Output the (X, Y) coordinate of the center of the cell containing the given text.  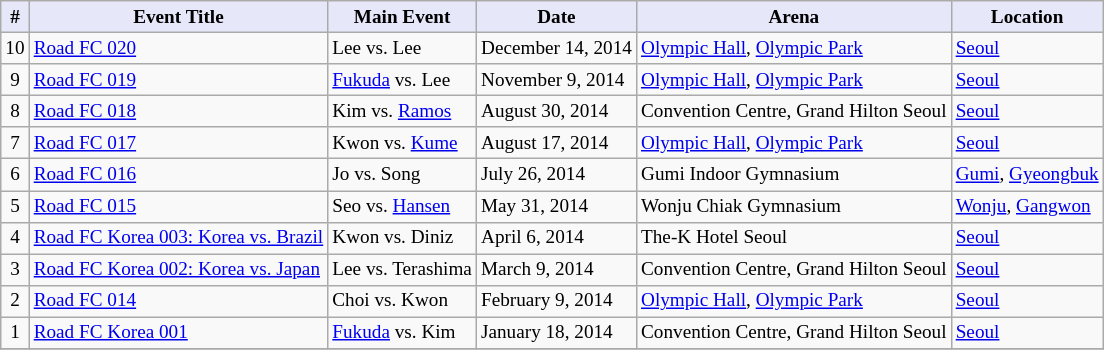
# (15, 17)
1 (15, 333)
Gumi Indoor Gymnasium (794, 175)
Event Title (178, 17)
Kwon vs. Diniz (402, 238)
Road FC Korea 001 (178, 333)
Lee vs. Terashima (402, 270)
July 26, 2014 (556, 175)
Road FC Korea 003: Korea vs. Brazil (178, 238)
Seo vs. Hansen (402, 206)
8 (15, 111)
Road FC 018 (178, 111)
The-K Hotel Seoul (794, 238)
Road FC 014 (178, 301)
January 18, 2014 (556, 333)
Fukuda vs. Kim (402, 333)
2 (15, 301)
February 9, 2014 (556, 301)
Main Event (402, 17)
Road FC 015 (178, 206)
7 (15, 143)
March 9, 2014 (556, 270)
Road FC 020 (178, 48)
April 6, 2014 (556, 238)
5 (15, 206)
Lee vs. Lee (402, 48)
August 30, 2014 (556, 111)
Road FC Korea 002: Korea vs. Japan (178, 270)
Wonju, Gangwon (1027, 206)
Fukuda vs. Lee (402, 80)
Road FC 016 (178, 175)
9 (15, 80)
Road FC 019 (178, 80)
Kim vs. Ramos (402, 111)
Choi vs. Kwon (402, 301)
August 17, 2014 (556, 143)
Jo vs. Song (402, 175)
Kwon vs. Kume (402, 143)
Date (556, 17)
November 9, 2014 (556, 80)
Arena (794, 17)
Location (1027, 17)
4 (15, 238)
December 14, 2014 (556, 48)
Road FC 017 (178, 143)
Wonju Chiak Gymnasium (794, 206)
3 (15, 270)
6 (15, 175)
10 (15, 48)
Gumi, Gyeongbuk (1027, 175)
May 31, 2014 (556, 206)
